Detect which cell encompasses the target text, then output its (x, y) center coordinate. 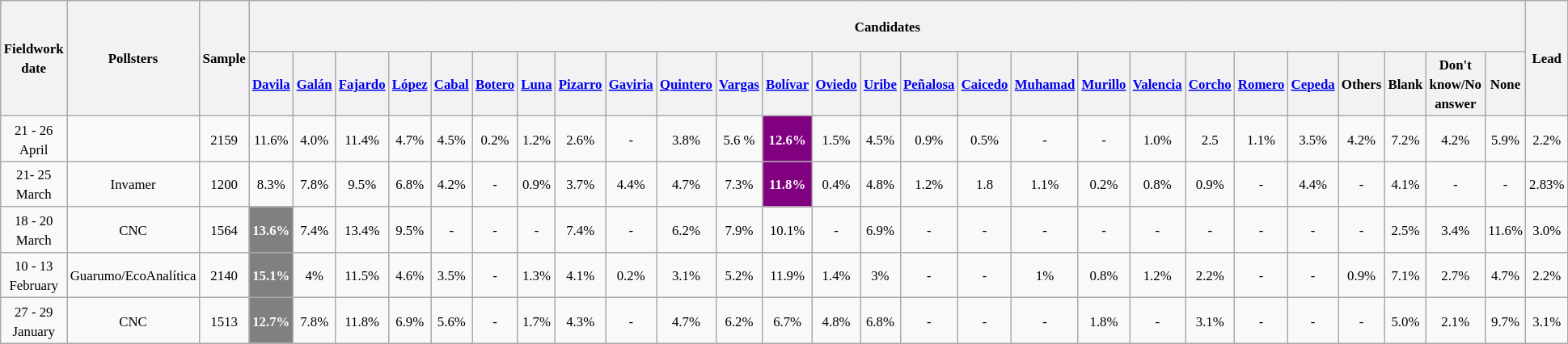
4.0% (315, 139)
Romero (1262, 84)
2.1% (1456, 321)
1.7% (536, 321)
Valencia (1158, 84)
Botero (495, 84)
11.9% (788, 275)
1.5% (836, 139)
0.4% (836, 184)
Don't know/No answer (1456, 84)
5.2% (739, 275)
7.3% (739, 184)
15.1% (272, 275)
2.7% (1456, 275)
Fajardo (362, 84)
1200 (223, 184)
2.83% (1547, 184)
Corcho (1210, 84)
12.7% (272, 321)
6.7% (788, 321)
9.7% (1506, 321)
2.6% (581, 139)
Murillo (1103, 84)
Sample (223, 58)
1564 (223, 230)
Pollsters (133, 58)
Lead (1547, 58)
0.5% (985, 139)
Pizarro (581, 84)
2.5% (1405, 230)
Guarumo/EcoAnalítica (133, 275)
21- 25 March (34, 184)
Invamer (133, 184)
5.6% (451, 321)
None (1506, 84)
18 - 20 March (34, 230)
7.2% (1405, 139)
1.4% (836, 275)
Uribe (880, 84)
2159 (223, 139)
Quintero (686, 84)
10.1% (788, 230)
5.9% (1506, 139)
21 - 26 April (34, 139)
1.3% (536, 275)
3% (880, 275)
1.8 (985, 184)
Bolívar (788, 84)
27 - 29 January (34, 321)
2.5 (1210, 139)
Luna (536, 84)
12.6% (788, 139)
Galán (315, 84)
1% (1045, 275)
3.4% (1456, 230)
3.0% (1547, 230)
3.8% (686, 139)
7.1% (1405, 275)
2140 (223, 275)
11.5% (362, 275)
Cabal (451, 84)
Peñalosa (929, 84)
8.3% (272, 184)
Oviedo (836, 84)
5.6 % (739, 139)
4.3% (581, 321)
Candidates (888, 26)
Cepeda (1312, 84)
1.0% (1158, 139)
1.8% (1103, 321)
7.9% (739, 230)
5.0% (1405, 321)
11.4% (362, 139)
Blank (1405, 84)
4% (315, 275)
13.6% (272, 230)
Caicedo (985, 84)
Gaviria (631, 84)
3.7% (581, 184)
1513 (223, 321)
Fieldwork date (34, 58)
López (410, 84)
Others (1362, 84)
4.6% (410, 275)
Vargas (739, 84)
Muhamad (1045, 84)
13.4% (362, 230)
Davila (272, 84)
10 - 13 February (34, 275)
